Find where the given text appears and provide that cell's center as (x, y) coordinate. 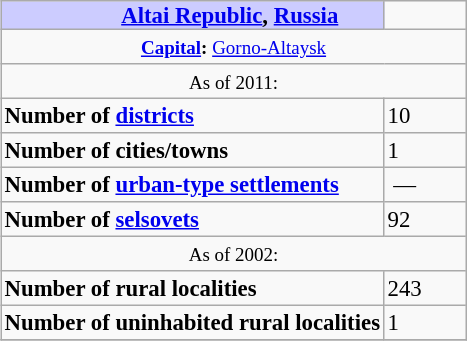
Number of rural localities (192, 288)
Number of districts (192, 115)
As of 2011: (234, 81)
Altai Republic, Russia (192, 15)
As of 2002: (234, 253)
10 (425, 115)
— (425, 184)
Number of uninhabited rural localities (192, 322)
Number of urban-type settlements (192, 184)
92 (425, 219)
Number of cities/towns (192, 150)
Number of selsovets (192, 219)
243 (425, 288)
Capital: Gorno-Altaysk (234, 46)
